Return (X, Y) of the center of cell containing provided text 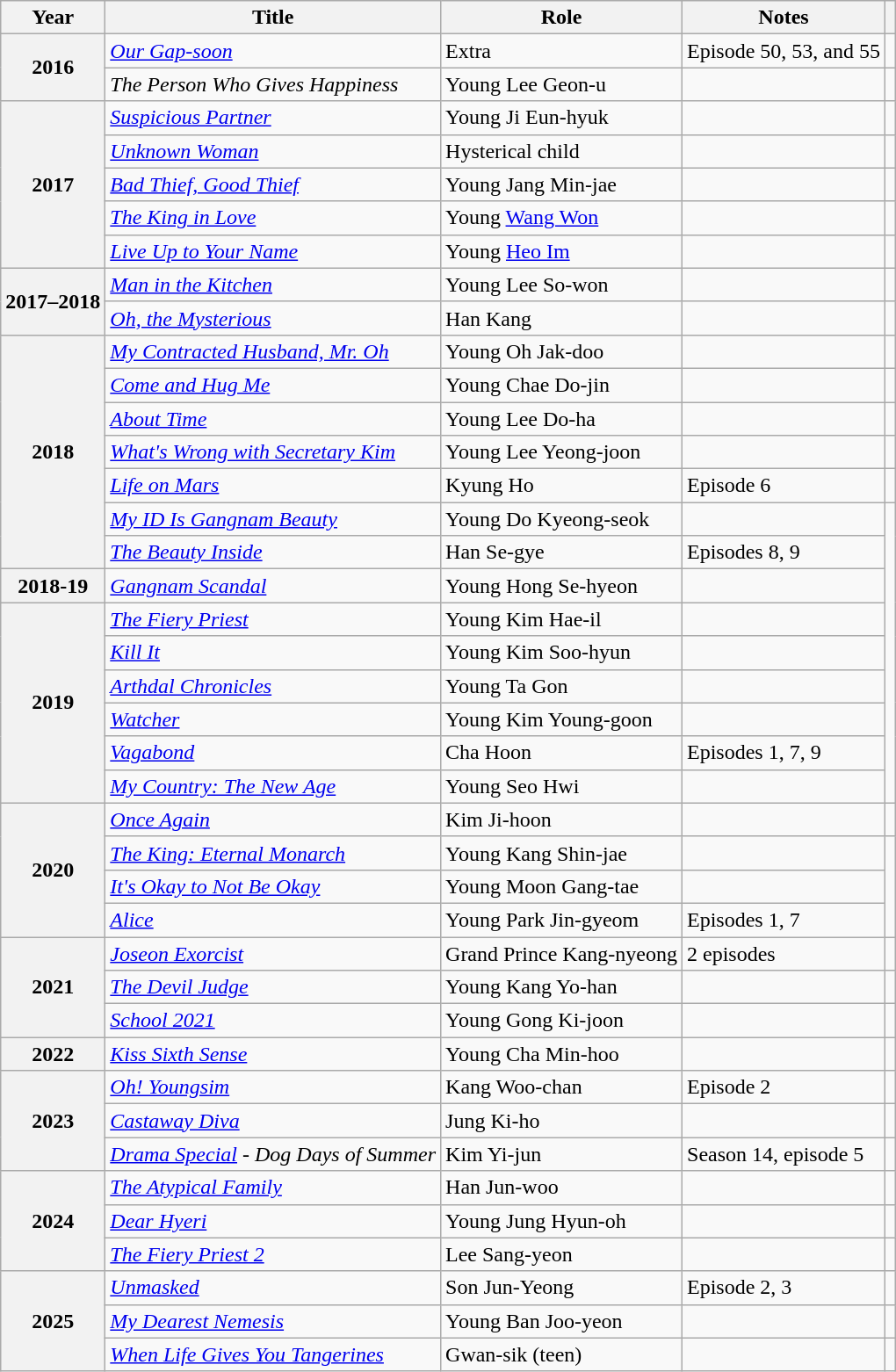
Drama Special - Dog Days of Summer (273, 1154)
Come and Hug Me (273, 385)
Watcher (273, 719)
It's Okay to Not Be Okay (273, 886)
Young Chae Do-jin (562, 385)
Young Kang Yo-han (562, 987)
The Fiery Priest 2 (273, 1254)
2018 (53, 451)
Young Kim Young-goon (562, 719)
Unknown Woman (273, 151)
Extra (562, 51)
2023 (53, 1121)
The Person Who Gives Happiness (273, 84)
Kang Woo-chan (562, 1087)
Gwan-sik (teen) (562, 1354)
Vagabond (273, 753)
The King in Love (273, 218)
2025 (53, 1321)
Hysterical child (562, 151)
The King: Eternal Monarch (273, 853)
Young Cha Min-hoo (562, 1054)
Man in the Kitchen (273, 285)
Han Jun-woo (562, 1188)
Son Jun-Yeong (562, 1288)
Young Ban Joo-yeon (562, 1321)
Young Seo Hwi (562, 786)
Role (562, 18)
Oh! Youngsim (273, 1087)
Episodes 1, 7, 9 (784, 753)
2 episodes (784, 953)
Young Lee Do-ha (562, 419)
Han Se-gye (562, 552)
Episode 2 (784, 1087)
Young Lee Geon-u (562, 84)
The Beauty Inside (273, 552)
Episode 2, 3 (784, 1288)
Young Kim Soo-hyun (562, 653)
My Dearest Nemesis (273, 1321)
Dear Hyeri (273, 1221)
Young Jang Min-jae (562, 184)
Young Kang Shin-jae (562, 853)
Young Hong Se-hyeon (562, 586)
Young Ta Gon (562, 686)
Young Do Kyeong-seok (562, 519)
Young Wang Won (562, 218)
Cha Hoon (562, 753)
Kill It (273, 653)
Young Park Jin-gyeom (562, 920)
Life on Mars (273, 486)
Kim Ji-hoon (562, 820)
The Fiery Priest (273, 619)
2016 (53, 68)
Jung Ki-ho (562, 1121)
My Country: The New Age (273, 786)
Grand Prince Kang-nyeong (562, 953)
Title (273, 18)
Episode 6 (784, 486)
The Devil Judge (273, 987)
2019 (53, 703)
My ID Is Gangnam Beauty (273, 519)
Kyung Ho (562, 486)
Notes (784, 18)
What's Wrong with Secretary Kim (273, 452)
When Life Gives You Tangerines (273, 1354)
Young Gong Ki-joon (562, 1021)
Young Jung Hyun-oh (562, 1221)
Young Ji Eun-hyuk (562, 118)
Young Oh Jak-doo (562, 351)
Young Kim Hae-il (562, 619)
About Time (273, 419)
Young Moon Gang-tae (562, 886)
Kim Yi-jun (562, 1154)
Castaway Diva (273, 1121)
Bad Thief, Good Thief (273, 184)
Young Lee So-won (562, 285)
Unmasked (273, 1288)
2020 (53, 870)
Arthdal Chronicles (273, 686)
2021 (53, 986)
Gangnam Scandal (273, 586)
Oh, the Mysterious (273, 318)
Han Kang (562, 318)
2024 (53, 1221)
Young Heo Im (562, 251)
Year (53, 18)
Alice (273, 920)
2018-19 (53, 586)
Episodes 1, 7 (784, 920)
My Contracted Husband, Mr. Oh (273, 351)
Episode 50, 53, and 55 (784, 51)
Young Lee Yeong-joon (562, 452)
Joseon Exorcist (273, 953)
Live Up to Your Name (273, 251)
School 2021 (273, 1021)
2022 (53, 1054)
Lee Sang-yeon (562, 1254)
Season 14, episode 5 (784, 1154)
Kiss Sixth Sense (273, 1054)
Episodes 8, 9 (784, 552)
The Atypical Family (273, 1188)
2017 (53, 184)
Once Again (273, 820)
2017–2018 (53, 301)
Suspicious Partner (273, 118)
Our Gap-soon (273, 51)
